Return [x, y] of the center of cell containing provided text 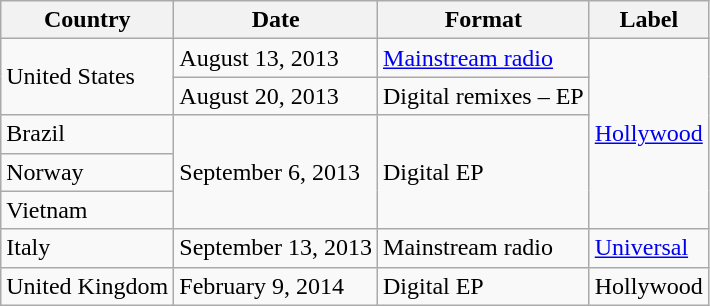
Label [648, 20]
September 6, 2013 [276, 172]
February 9, 2014 [276, 286]
United Kingdom [88, 286]
Digital remixes – EP [484, 96]
August 20, 2013 [276, 96]
Norway [88, 172]
Brazil [88, 134]
September 13, 2013 [276, 248]
Format [484, 20]
Italy [88, 248]
United States [88, 77]
Universal [648, 248]
Vietnam [88, 210]
Country [88, 20]
Date [276, 20]
August 13, 2013 [276, 58]
